From the cell containing the given text, extract its center point as (x, y) coordinate. 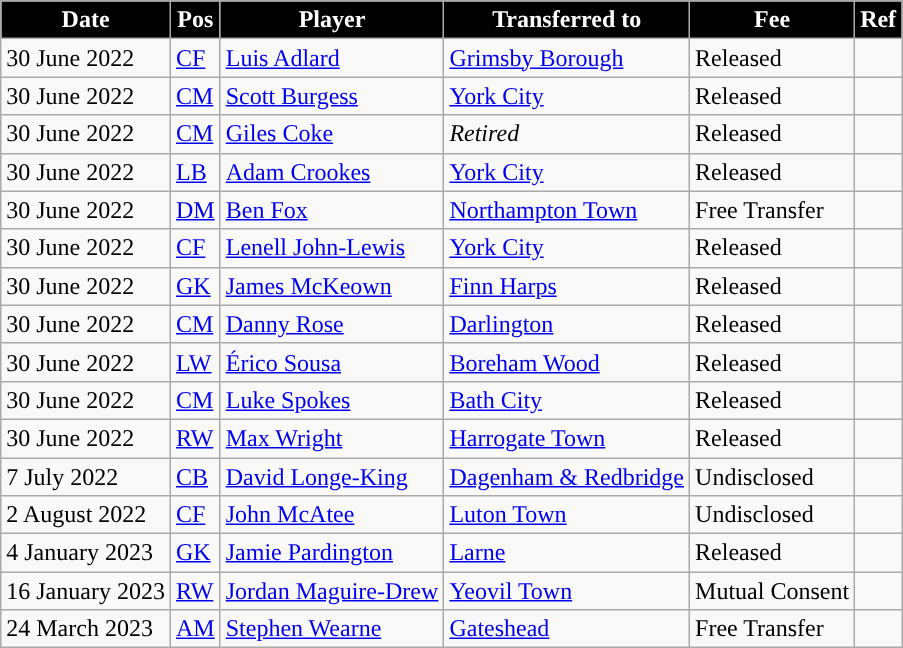
Bath City (567, 400)
Player (332, 20)
Retired (567, 134)
DM (195, 210)
Transferred to (567, 20)
Boreham Wood (567, 362)
24 March 2023 (86, 629)
Luton Town (567, 515)
Danny Rose (332, 324)
LW (195, 362)
Jordan Maguire-Drew (332, 591)
Date (86, 20)
Harrogate Town (567, 438)
Yeovil Town (567, 591)
7 July 2022 (86, 477)
2 August 2022 (86, 515)
Luis Adlard (332, 58)
CB (195, 477)
Mutual Consent (772, 591)
AM (195, 629)
Adam Crookes (332, 172)
Finn Harps (567, 286)
Gateshead (567, 629)
Dagenham & Redbridge (567, 477)
Fee (772, 20)
Pos (195, 20)
Stephen Wearne (332, 629)
James McKeown (332, 286)
Giles Coke (332, 134)
Érico Sousa (332, 362)
David Longe-King (332, 477)
John McAtee (332, 515)
Luke Spokes (332, 400)
Jamie Pardington (332, 553)
Darlington (567, 324)
Max Wright (332, 438)
Ref (878, 20)
LB (195, 172)
Larne (567, 553)
Northampton Town (567, 210)
4 January 2023 (86, 553)
Ben Fox (332, 210)
16 January 2023 (86, 591)
Lenell John-Lewis (332, 248)
Scott Burgess (332, 96)
Grimsby Borough (567, 58)
